Determine the [x, y] coordinate at the center of the cell enclosing the given text.  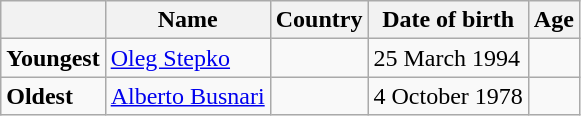
Youngest [53, 58]
Alberto Busnari [188, 96]
Oleg Stepko [188, 58]
Name [188, 20]
Oldest [53, 96]
4 October 1978 [448, 96]
25 March 1994 [448, 58]
Age [554, 20]
Country [319, 20]
Date of birth [448, 20]
